Search for the cell housing the specified text and yield its [X, Y] center coordinate. 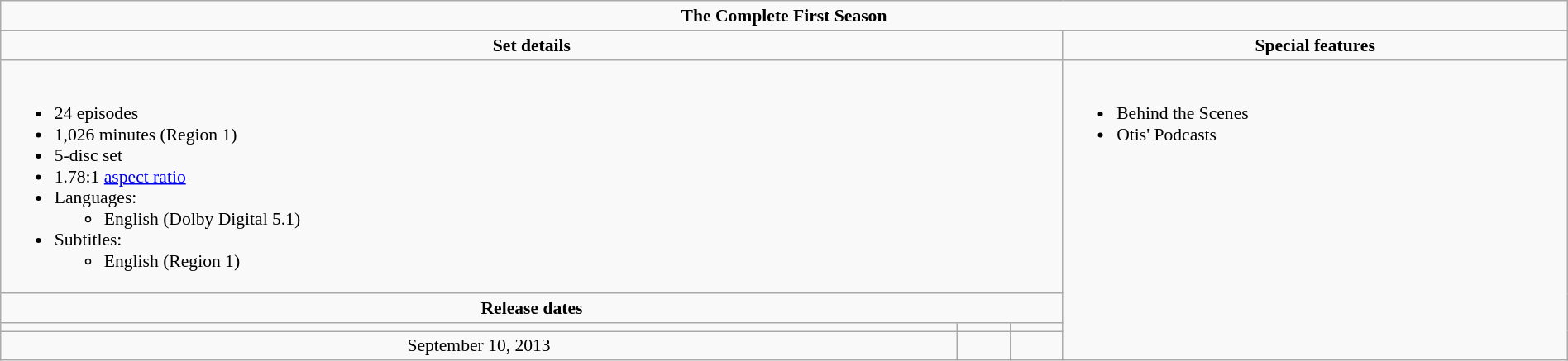
Special features [1315, 45]
The Complete First Season [784, 16]
September 10, 2013 [480, 346]
Set details [532, 45]
Behind the ScenesOtis' Podcasts [1315, 210]
Release dates [532, 308]
24 episodes1,026 minutes (Region 1)5-disc set1.78:1 aspect ratioLanguages:English (Dolby Digital 5.1)Subtitles:English (Region 1) [532, 177]
